Provide the (x, y) coordinate of the cell's center where the given text is located.  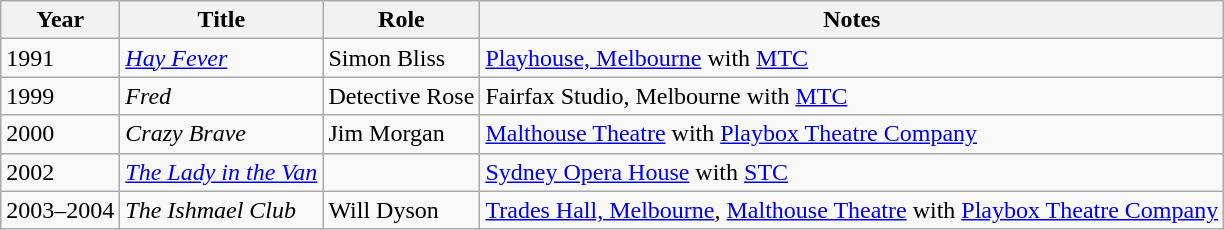
Jim Morgan (402, 134)
Trades Hall, Melbourne, Malthouse Theatre with Playbox Theatre Company (852, 210)
Title (222, 20)
Year (60, 20)
1999 (60, 96)
The Lady in the Van (222, 172)
Fred (222, 96)
Detective Rose (402, 96)
Will Dyson (402, 210)
Simon Bliss (402, 58)
1991 (60, 58)
Fairfax Studio, Melbourne with MTC (852, 96)
Notes (852, 20)
2000 (60, 134)
2003–2004 (60, 210)
Role (402, 20)
Malthouse Theatre with Playbox Theatre Company (852, 134)
Crazy Brave (222, 134)
Playhouse, Melbourne with MTC (852, 58)
The Ishmael Club (222, 210)
Hay Fever (222, 58)
Sydney Opera House with STC (852, 172)
2002 (60, 172)
